Detect which cell encompasses the target text, then output its (x, y) center coordinate. 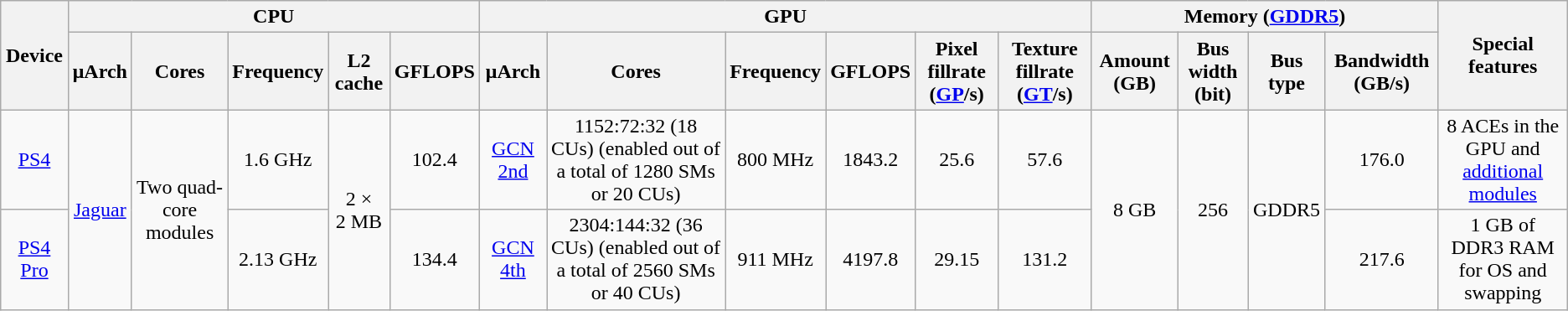
Jaguar (100, 210)
134.4 (434, 260)
800 MHz (776, 159)
2 × 2 MB (359, 210)
Two quad-core modules (179, 210)
Pixel fillrate (GP/s) (957, 71)
1152:72:32 (18 CUs) (enabled out of a total of 1280 SMs or 20 CUs) (637, 159)
Special features (1503, 55)
Memory (GDDR5) (1265, 17)
Bus width (bit) (1213, 71)
2304:144:32 (36 CUs) (enabled out of a total of 2560 SMs or 40 CUs) (637, 260)
GCN 2nd (513, 159)
4197.8 (871, 260)
PS4 (34, 159)
8 GB (1134, 210)
1.6 GHz (278, 159)
GPU (786, 17)
29.15 (957, 260)
2.13 GHz (278, 260)
L2 cache (359, 71)
Bandwidth (GB/s) (1382, 71)
25.6 (957, 159)
1843.2 (871, 159)
8 ACEs in the GPU and additional modules (1503, 159)
GCN 4th (513, 260)
Texture fillrate (GT/s) (1045, 71)
217.6 (1382, 260)
GDDR5 (1287, 210)
57.6 (1045, 159)
Device (34, 55)
Bus type (1287, 71)
1 GB of DDR3 RAM for OS and swapping (1503, 260)
911 MHz (776, 260)
Amount (GB) (1134, 71)
176.0 (1382, 159)
256 (1213, 210)
102.4 (434, 159)
131.2 (1045, 260)
PS4 Pro (34, 260)
CPU (273, 17)
